Identify which cell holds the provided text, then report its (X, Y) central coordinate. 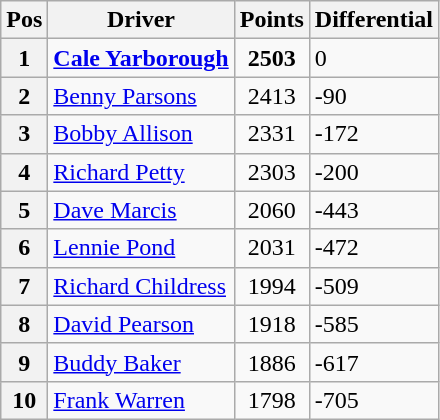
1918 (272, 324)
1886 (272, 362)
Bobby Allison (141, 134)
-90 (374, 96)
2503 (272, 58)
7 (24, 286)
Points (272, 20)
2060 (272, 210)
5 (24, 210)
0 (374, 58)
2331 (272, 134)
-585 (374, 324)
1994 (272, 286)
-443 (374, 210)
9 (24, 362)
1 (24, 58)
8 (24, 324)
Cale Yarborough (141, 58)
-172 (374, 134)
Pos (24, 20)
2 (24, 96)
Buddy Baker (141, 362)
-705 (374, 400)
-200 (374, 172)
3 (24, 134)
-509 (374, 286)
10 (24, 400)
Richard Petty (141, 172)
Dave Marcis (141, 210)
Lennie Pond (141, 248)
Frank Warren (141, 400)
6 (24, 248)
Richard Childress (141, 286)
4 (24, 172)
2413 (272, 96)
2303 (272, 172)
Benny Parsons (141, 96)
Differential (374, 20)
1798 (272, 400)
2031 (272, 248)
David Pearson (141, 324)
-617 (374, 362)
-472 (374, 248)
Driver (141, 20)
